Scan for the cell matching the given text and deliver its (X, Y) coordinate at center. 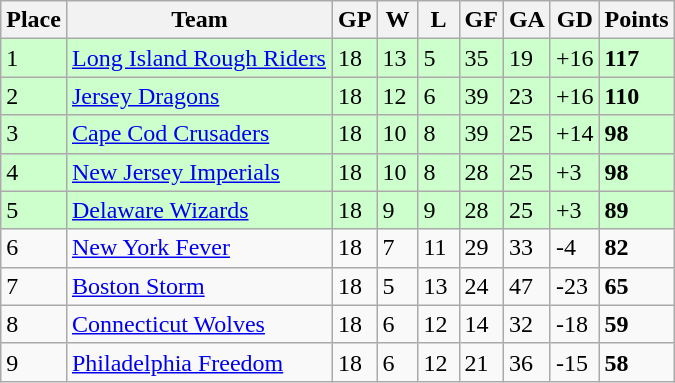
11 (438, 248)
-18 (574, 324)
4 (34, 172)
82 (636, 248)
36 (526, 362)
Team (199, 20)
+14 (574, 134)
Place (34, 20)
-23 (574, 286)
GD (574, 20)
29 (481, 248)
-15 (574, 362)
GA (526, 20)
-4 (574, 248)
32 (526, 324)
Connecticut Wolves (199, 324)
117 (636, 58)
19 (526, 58)
21 (481, 362)
47 (526, 286)
14 (481, 324)
New York Fever (199, 248)
59 (636, 324)
58 (636, 362)
GP (355, 20)
GF (481, 20)
Boston Storm (199, 286)
89 (636, 210)
Philadelphia Freedom (199, 362)
Cape Cod Crusaders (199, 134)
65 (636, 286)
L (438, 20)
Points (636, 20)
Long Island Rough Riders (199, 58)
3 (34, 134)
Jersey Dragons (199, 96)
Delaware Wizards (199, 210)
35 (481, 58)
W (398, 20)
1 (34, 58)
2 (34, 96)
110 (636, 96)
New Jersey Imperials (199, 172)
24 (481, 286)
33 (526, 248)
23 (526, 96)
